Pinpoint the cell where the given text exists, returning its (x, y) midpoint coordinate. 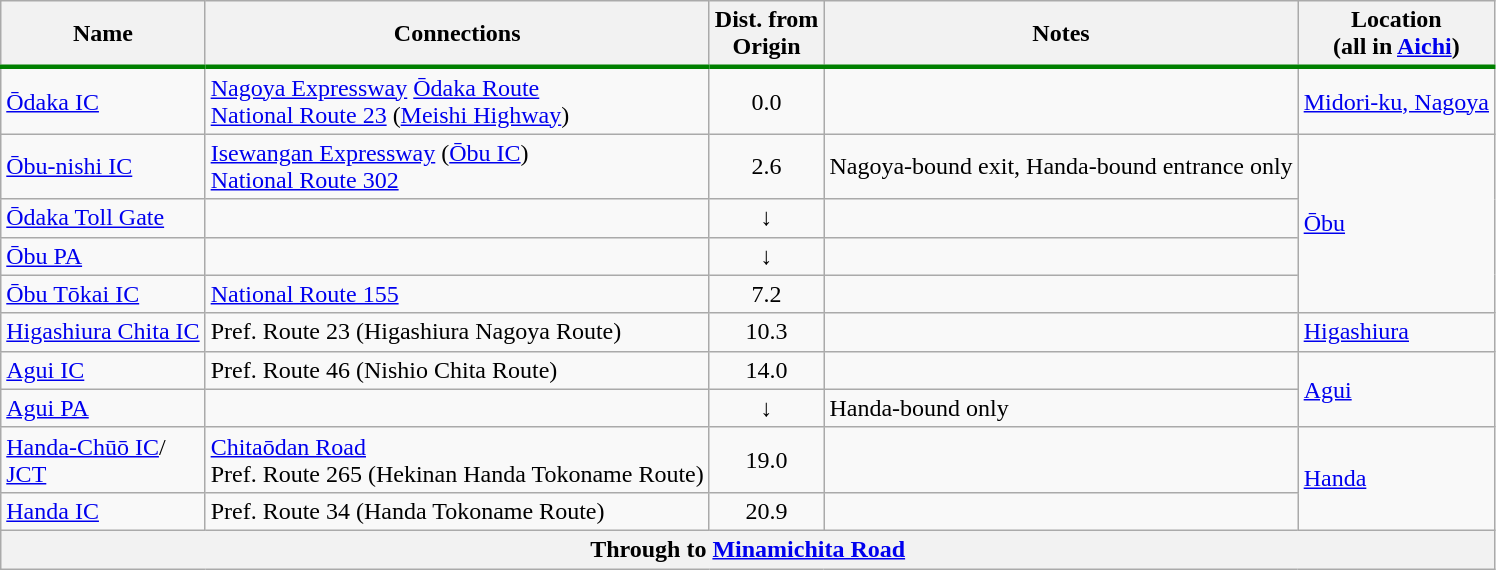
Nagoya Expressway Ōdaka Route National Route 23 (Meishi Highway) (457, 100)
Higashiura Chita IC (103, 332)
Nagoya-bound exit, Handa-bound entrance only (1061, 166)
Ōbu (1396, 224)
Handa-bound only (1061, 408)
Handa IC (103, 511)
Through to Minamichita Road (748, 549)
Handa-Chūō IC/JCT (103, 460)
Connections (457, 34)
National Route 155 (457, 294)
Agui (1396, 389)
10.3 (766, 332)
Ōbu Tōkai IC (103, 294)
Ōbu PA (103, 256)
20.9 (766, 511)
Pref. Route 34 (Handa Tokoname Route) (457, 511)
Agui IC (103, 370)
19.0 (766, 460)
Notes (1061, 34)
Ōdaka IC (103, 100)
Chitaōdan RoadPref. Route 265 (Hekinan Handa Tokoname Route) (457, 460)
0.0 (766, 100)
Handa (1396, 478)
Location(all in Aichi) (1396, 34)
Name (103, 34)
Isewangan Expressway (Ōbu IC) National Route 302 (457, 166)
Pref. Route 23 (Higashiura Nagoya Route) (457, 332)
Higashiura (1396, 332)
Midori-ku, Nagoya (1396, 100)
Agui PA (103, 408)
Ōdaka Toll Gate (103, 218)
14.0 (766, 370)
Dist. fromOrigin (766, 34)
2.6 (766, 166)
7.2 (766, 294)
Pref. Route 46 (Nishio Chita Route) (457, 370)
Ōbu-nishi IC (103, 166)
